Locate the cell with the specified text and output its [X, Y] center coordinate. 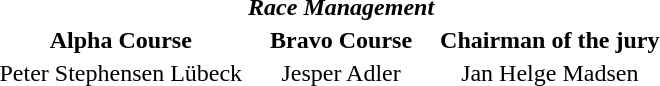
Bravo Course [342, 40]
